Extract the (x, y) coordinate from the center of the cell holding the provided text.  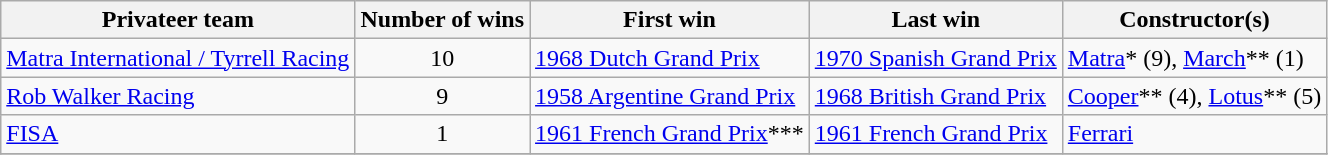
Cooper** (4), Lotus** (5) (1194, 96)
1 (442, 134)
1961 French Grand Prix (936, 134)
FISA (178, 134)
Last win (936, 20)
First win (670, 20)
Constructor(s) (1194, 20)
Rob Walker Racing (178, 96)
Privateer team (178, 20)
10 (442, 58)
Matra International / Tyrrell Racing (178, 58)
1970 Spanish Grand Prix (936, 58)
Matra* (9), March** (1) (1194, 58)
1968 British Grand Prix (936, 96)
1961 French Grand Prix*** (670, 134)
9 (442, 96)
1958 Argentine Grand Prix (670, 96)
Ferrari (1194, 134)
Number of wins (442, 20)
1968 Dutch Grand Prix (670, 58)
